From the cell containing the given text, extract its center point as [X, Y] coordinate. 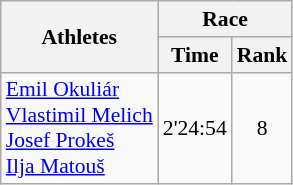
Rank [262, 55]
2'24:54 [195, 128]
8 [262, 128]
Emil OkuliárVlastimil MelichJosef ProkešIlja Matouš [80, 128]
Time [195, 55]
Race [226, 19]
Athletes [80, 36]
